Return (X, Y) of the center of cell containing provided text 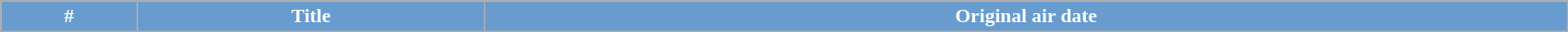
# (69, 16)
Original air date (1025, 16)
Title (311, 16)
